Pinpoint the cell where the given text exists, returning its [x, y] midpoint coordinate. 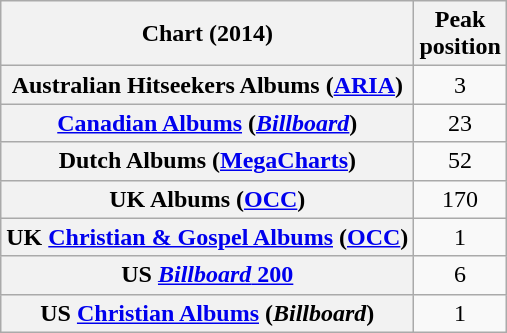
Dutch Albums (MegaCharts) [208, 161]
Peakposition [460, 34]
UK Albums (OCC) [208, 199]
170 [460, 199]
UK Christian & Gospel Albums (OCC) [208, 237]
3 [460, 85]
US Christian Albums (Billboard) [208, 313]
Canadian Albums (Billboard) [208, 123]
6 [460, 275]
US Billboard 200 [208, 275]
52 [460, 161]
Chart (2014) [208, 34]
Australian Hitseekers Albums (ARIA) [208, 85]
23 [460, 123]
